Identify which cell holds the provided text, then report its [x, y] central coordinate. 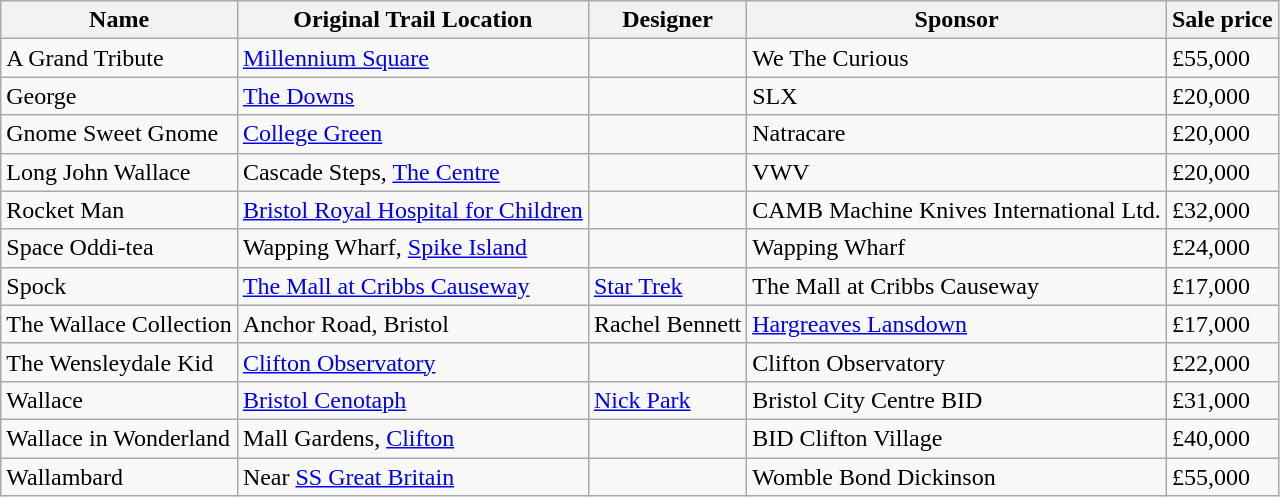
Wallace in Wonderland [120, 438]
Sale price [1222, 20]
Gnome Sweet Gnome [120, 134]
Bristol City Centre BID [957, 400]
Wallambard [120, 477]
Cascade Steps, The Centre [412, 172]
A Grand Tribute [120, 58]
Nick Park [667, 400]
Millennium Square [412, 58]
VWV [957, 172]
Wallace [120, 400]
£31,000 [1222, 400]
Mall Gardens, Clifton [412, 438]
BID Clifton Village [957, 438]
Hargreaves Lansdown [957, 324]
Name [120, 20]
£22,000 [1222, 362]
We The Curious [957, 58]
SLX [957, 96]
The Wallace Collection [120, 324]
Designer [667, 20]
Wapping Wharf [957, 248]
Wapping Wharf, Spike Island [412, 248]
Star Trek [667, 286]
George [120, 96]
Bristol Cenotaph [412, 400]
Spock [120, 286]
The Downs [412, 96]
Bristol Royal Hospital for Children [412, 210]
£24,000 [1222, 248]
CAMB Machine Knives International Ltd. [957, 210]
Rachel Bennett [667, 324]
£40,000 [1222, 438]
Near SS Great Britain [412, 477]
College Green [412, 134]
Anchor Road, Bristol [412, 324]
Natracare [957, 134]
Sponsor [957, 20]
Original Trail Location [412, 20]
£32,000 [1222, 210]
Long John Wallace [120, 172]
Space Oddi-tea [120, 248]
Rocket Man [120, 210]
The Wensleydale Kid [120, 362]
Womble Bond Dickinson [957, 477]
